Identify which cell holds the provided text, then report its (X, Y) central coordinate. 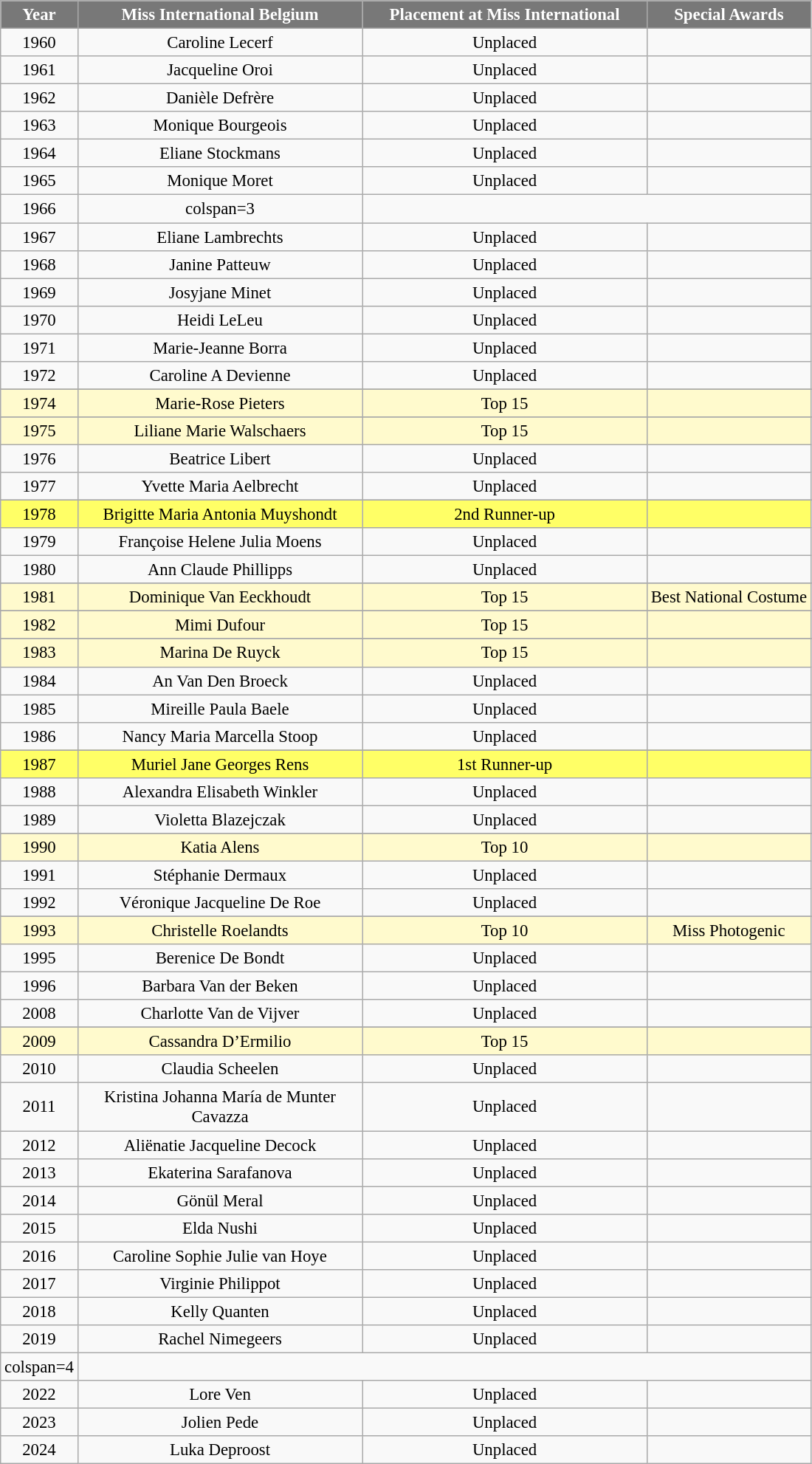
Lore Ven (220, 1395)
Nancy Maria Marcella Stoop (220, 736)
1963 (39, 126)
1981 (39, 597)
2013 (39, 1172)
Jolien Pede (220, 1423)
2019 (39, 1339)
Year (39, 15)
1966 (39, 209)
1996 (39, 986)
Caroline Sophie Julie van Hoye (220, 1256)
Caroline Lecerf (220, 43)
Rachel Nimegeers (220, 1339)
Special Awards (729, 15)
2018 (39, 1311)
1974 (39, 403)
Kristina Johanna María de Munter Cavazza (220, 1107)
Aliënatie Jacqueline Decock (220, 1145)
Janine Patteuw (220, 264)
Danièle Defrère (220, 98)
Marie-Jeanne Borra (220, 348)
Best National Costume (729, 597)
1965 (39, 181)
1979 (39, 542)
Ann Claude Phillipps (220, 570)
1988 (39, 792)
1977 (39, 487)
1980 (39, 570)
1982 (39, 625)
An Van Den Broeck (220, 681)
colspan=4 (39, 1367)
1986 (39, 736)
2012 (39, 1145)
1990 (39, 848)
Jacqueline Oroi (220, 70)
1976 (39, 458)
Virginie Philippot (220, 1284)
1993 (39, 931)
2011 (39, 1107)
Dominique Van Eeckhoudt (220, 597)
Liliane Marie Walschaers (220, 431)
Miss Photogenic (729, 931)
1962 (39, 98)
Elda Nushi (220, 1228)
1967 (39, 237)
1961 (39, 70)
Katia Alens (220, 848)
1970 (39, 320)
2009 (39, 1042)
1991 (39, 875)
Eliane Lambrechts (220, 237)
1989 (39, 819)
1984 (39, 681)
Alexandra Elisabeth Winkler (220, 792)
2016 (39, 1256)
Caroline A Devienne (220, 376)
Mimi Dufour (220, 625)
Violetta Blazejczak (220, 819)
Christelle Roelandts (220, 931)
2017 (39, 1284)
1975 (39, 431)
Muriel Jane Georges Rens (220, 764)
colspan=3 (220, 209)
Claudia Scheelen (220, 1070)
1971 (39, 348)
1969 (39, 292)
2010 (39, 1070)
2014 (39, 1200)
Placement at Miss International (505, 15)
Françoise Helene Julia Moens (220, 542)
1972 (39, 376)
Beatrice Libert (220, 458)
Luka Deproost (220, 1450)
Gönül Meral (220, 1200)
Barbara Van der Beken (220, 986)
1987 (39, 764)
1964 (39, 154)
2008 (39, 1014)
2015 (39, 1228)
1983 (39, 653)
1992 (39, 903)
1978 (39, 515)
Ekaterina Sarafanova (220, 1172)
2nd Runner-up (505, 515)
1995 (39, 958)
1985 (39, 709)
Heidi LeLeu (220, 320)
2022 (39, 1395)
Brigitte Maria Antonia Muyshondt (220, 515)
Berenice De Bondt (220, 958)
Marie-Rose Pieters (220, 403)
Véronique Jacqueline De Roe (220, 903)
Stéphanie Dermaux (220, 875)
Charlotte Van de Vijver (220, 1014)
Josyjane Minet (220, 292)
1968 (39, 264)
1960 (39, 43)
Miss International Belgium (220, 15)
Kelly Quanten (220, 1311)
Yvette Maria Aelbrecht (220, 487)
Marina De Ruyck (220, 653)
Eliane Stockmans (220, 154)
Cassandra D’Ermilio (220, 1042)
2024 (39, 1450)
Monique Bourgeois (220, 126)
Monique Moret (220, 181)
2023 (39, 1423)
Mireille Paula Baele (220, 709)
1st Runner-up (505, 764)
